Scan for the cell matching the given text and deliver its [x, y] coordinate at center. 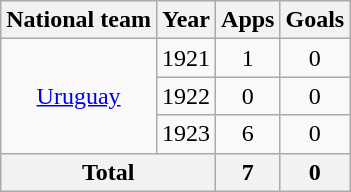
1 [248, 58]
Total [108, 172]
Apps [248, 20]
Uruguay [79, 96]
Year [186, 20]
1923 [186, 134]
6 [248, 134]
Goals [315, 20]
1921 [186, 58]
National team [79, 20]
7 [248, 172]
1922 [186, 96]
